Find where the given text appears and provide that cell's center as (X, Y) coordinate. 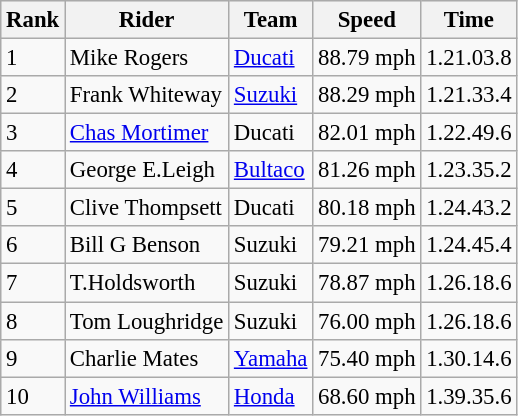
Chas Mortimer (147, 133)
81.26 mph (367, 170)
Charlie Mates (147, 358)
68.60 mph (367, 396)
80.18 mph (367, 208)
Speed (367, 20)
7 (33, 283)
Rank (33, 20)
1.23.35.2 (469, 170)
Mike Rogers (147, 58)
88.79 mph (367, 58)
Clive Thompsett (147, 208)
2 (33, 95)
1 (33, 58)
1.39.35.6 (469, 396)
10 (33, 396)
8 (33, 321)
Time (469, 20)
79.21 mph (367, 245)
Yamaha (271, 358)
Frank Whiteway (147, 95)
82.01 mph (367, 133)
Bill G Benson (147, 245)
78.87 mph (367, 283)
76.00 mph (367, 321)
75.40 mph (367, 358)
3 (33, 133)
T.Holdsworth (147, 283)
5 (33, 208)
1.22.49.6 (469, 133)
1.21.33.4 (469, 95)
9 (33, 358)
John Williams (147, 396)
Team (271, 20)
1.24.43.2 (469, 208)
Honda (271, 396)
Rider (147, 20)
Tom Loughridge (147, 321)
1.21.03.8 (469, 58)
Bultaco (271, 170)
4 (33, 170)
George E.Leigh (147, 170)
6 (33, 245)
1.30.14.6 (469, 358)
1.24.45.4 (469, 245)
88.29 mph (367, 95)
